Identify which cell holds the provided text, then report its [x, y] central coordinate. 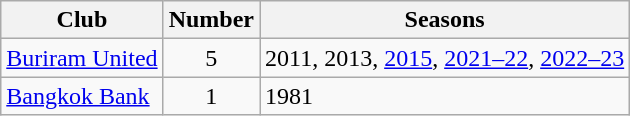
2011, 2013, 2015, 2021–22, 2022–23 [445, 58]
5 [211, 58]
Buriram United [82, 58]
Bangkok Bank [82, 96]
1 [211, 96]
Number [211, 20]
Club [82, 20]
1981 [445, 96]
Seasons [445, 20]
